From the cell containing the given text, extract its center point as (x, y) coordinate. 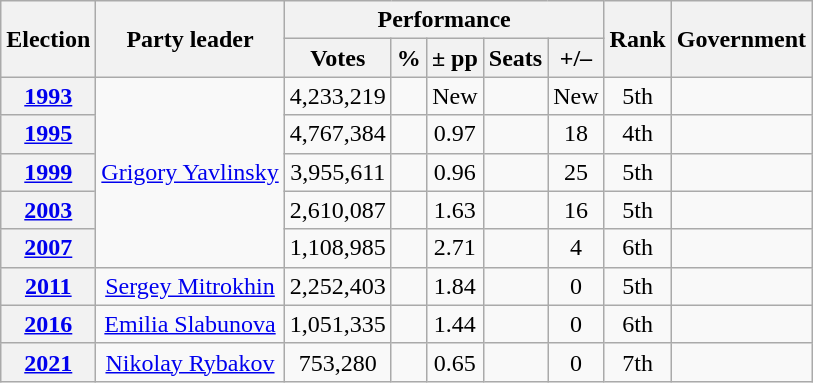
Seats (515, 58)
2011 (48, 286)
Government (741, 39)
1,051,335 (338, 324)
3,955,611 (338, 172)
Rank (638, 39)
0.65 (454, 362)
25 (576, 172)
2016 (48, 324)
1995 (48, 134)
7th (638, 362)
Performance (444, 20)
18 (576, 134)
% (408, 58)
2007 (48, 248)
1999 (48, 172)
2,610,087 (338, 210)
16 (576, 210)
Nikolay Rybakov (190, 362)
1.84 (454, 286)
Election (48, 39)
Emilia Slabunova (190, 324)
2003 (48, 210)
0.97 (454, 134)
4,767,384 (338, 134)
1,108,985 (338, 248)
1993 (48, 96)
± pp (454, 58)
2021 (48, 362)
Votes (338, 58)
Sergey Mitrokhin (190, 286)
4,233,219 (338, 96)
2.71 (454, 248)
Grigory Yavlinsky (190, 172)
4th (638, 134)
0.96 (454, 172)
2,252,403 (338, 286)
4 (576, 248)
+/– (576, 58)
1.44 (454, 324)
1.63 (454, 210)
Party leader (190, 39)
753,280 (338, 362)
